Return the [X, Y] coordinate for the center point of the cell that contains the specified text.  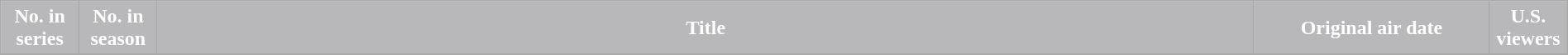
No. inseries [40, 28]
Original air date [1371, 28]
Title [705, 28]
U.S. viewers [1528, 28]
No. inseason [117, 28]
